Scan for the cell matching the given text and deliver its (X, Y) coordinate at center. 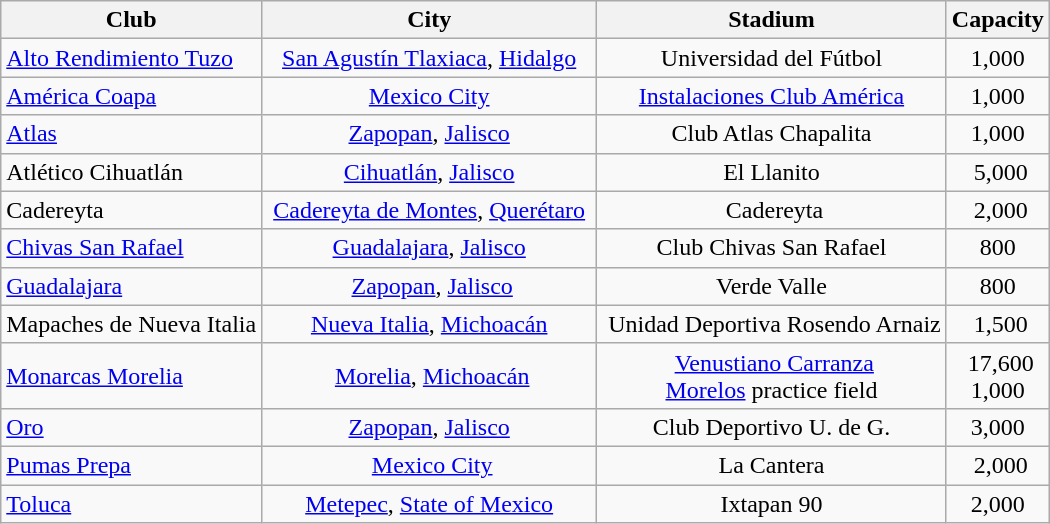
Monarcas Morelia (132, 376)
Morelia, Michoacán (430, 376)
Capacity (998, 20)
Club Chivas San Rafael (772, 248)
3,000 (998, 427)
Mapaches de Nueva Italia (132, 324)
Atlético Cihuatlán (132, 172)
Instalaciones Club América (772, 96)
América Coapa (132, 96)
Alto Rendimiento Tuzo (132, 58)
Stadium (772, 20)
Club Atlas Chapalita (772, 134)
17,6001,000 (998, 376)
Cihuatlán, Jalisco (430, 172)
Nueva Italia, Michoacán (430, 324)
1,500 (998, 324)
City (430, 20)
El Llanito (772, 172)
Cadereyta de Montes, Querétaro (430, 210)
Guadalajara (132, 286)
Guadalajara, Jalisco (430, 248)
5,000 (998, 172)
Venustiano CarranzaMorelos practice field (772, 376)
La Cantera (772, 465)
Pumas Prepa (132, 465)
Club (132, 20)
Verde Valle (772, 286)
Metepec, State of Mexico (430, 503)
San Agustín Tlaxiaca, Hidalgo (430, 58)
Club Deportivo U. de G. (772, 427)
Atlas (132, 134)
Unidad Deportiva Rosendo Arnaiz (772, 324)
Toluca (132, 503)
Chivas San Rafael (132, 248)
Oro (132, 427)
Universidad del Fútbol (772, 58)
Ixtapan 90 (772, 503)
